Provide the (x, y) coordinate of the cell's center where the given text is located.  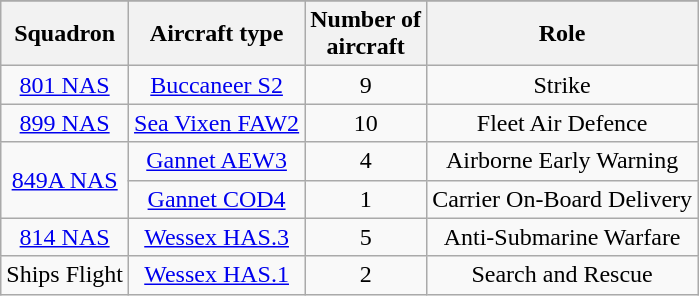
Ships Flight (65, 275)
Buccaneer S2 (217, 85)
849A NAS (65, 180)
Wessex HAS.1 (217, 275)
Number ofaircraft (366, 34)
Carrier On-Board Delivery (562, 199)
Squadron (65, 34)
Role (562, 34)
899 NAS (65, 123)
Fleet Air Defence (562, 123)
10 (366, 123)
Strike (562, 85)
Gannet AEW3 (217, 161)
814 NAS (65, 237)
801 NAS (65, 85)
Gannet COD4 (217, 199)
Wessex HAS.3 (217, 237)
4 (366, 161)
Anti-Submarine Warfare (562, 237)
Aircraft type (217, 34)
Sea Vixen FAW2 (217, 123)
Airborne Early Warning (562, 161)
Search and Rescue (562, 275)
5 (366, 237)
9 (366, 85)
2 (366, 275)
1 (366, 199)
